For the text-containing cell, return its midpoint in (X, Y) coordinate format. 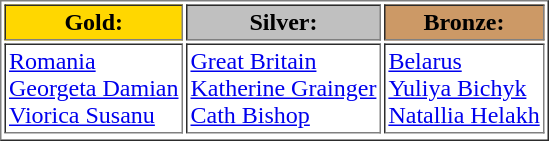
Gold: (93, 22)
Silver: (284, 22)
Romania Georgeta DamianViorica Susanu (93, 89)
Bronze: (464, 22)
Belarus Yuliya BichykNatallia Helakh (464, 89)
Great Britain Katherine GraingerCath Bishop (284, 89)
